Scan for the cell matching the given text and deliver its (x, y) coordinate at center. 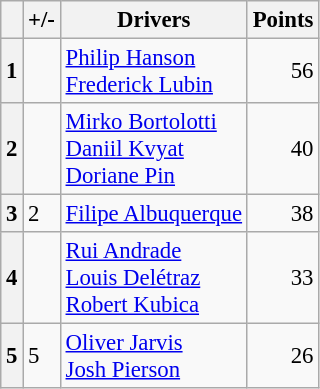
33 (282, 278)
3 (12, 214)
4 (12, 278)
1 (12, 72)
56 (282, 72)
Rui Andrade Louis Delétraz Robert Kubica (154, 278)
Drivers (154, 20)
Oliver Jarvis Josh Pierson (154, 356)
Philip Hanson Frederick Lubin (154, 72)
Filipe Albuquerque (154, 214)
Mirko Bortolotti Daniil Kvyat Doriane Pin (154, 149)
Points (282, 20)
26 (282, 356)
38 (282, 214)
+/- (42, 20)
40 (282, 149)
